Scan for the cell matching the given text and deliver its (X, Y) coordinate at center. 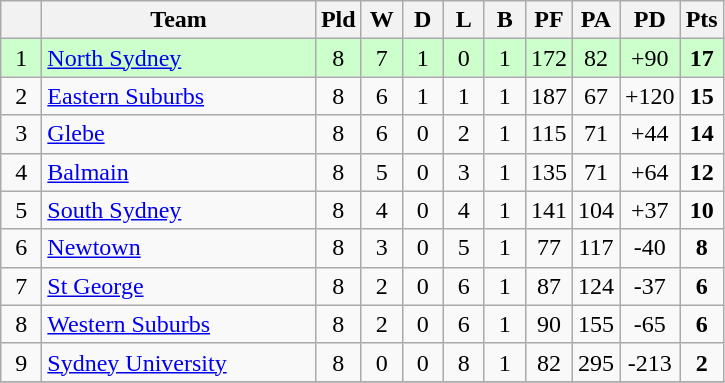
-37 (650, 286)
-65 (650, 324)
PA (596, 20)
+37 (650, 210)
PF (548, 20)
115 (548, 134)
Pts (702, 20)
+90 (650, 58)
Sydney University (179, 362)
North Sydney (179, 58)
+44 (650, 134)
295 (596, 362)
Western Suburbs (179, 324)
17 (702, 58)
Balmain (179, 172)
172 (548, 58)
141 (548, 210)
Team (179, 20)
St George (179, 286)
South Sydney (179, 210)
Glebe (179, 134)
117 (596, 248)
77 (548, 248)
B (504, 20)
Eastern Suburbs (179, 96)
104 (596, 210)
87 (548, 286)
15 (702, 96)
12 (702, 172)
+120 (650, 96)
10 (702, 210)
124 (596, 286)
-213 (650, 362)
Pld (338, 20)
-40 (650, 248)
W (382, 20)
90 (548, 324)
PD (650, 20)
9 (22, 362)
135 (548, 172)
+64 (650, 172)
155 (596, 324)
187 (548, 96)
L (464, 20)
67 (596, 96)
Newtown (179, 248)
14 (702, 134)
D (422, 20)
